Output the (x, y) coordinate of the center of the cell containing the given text.  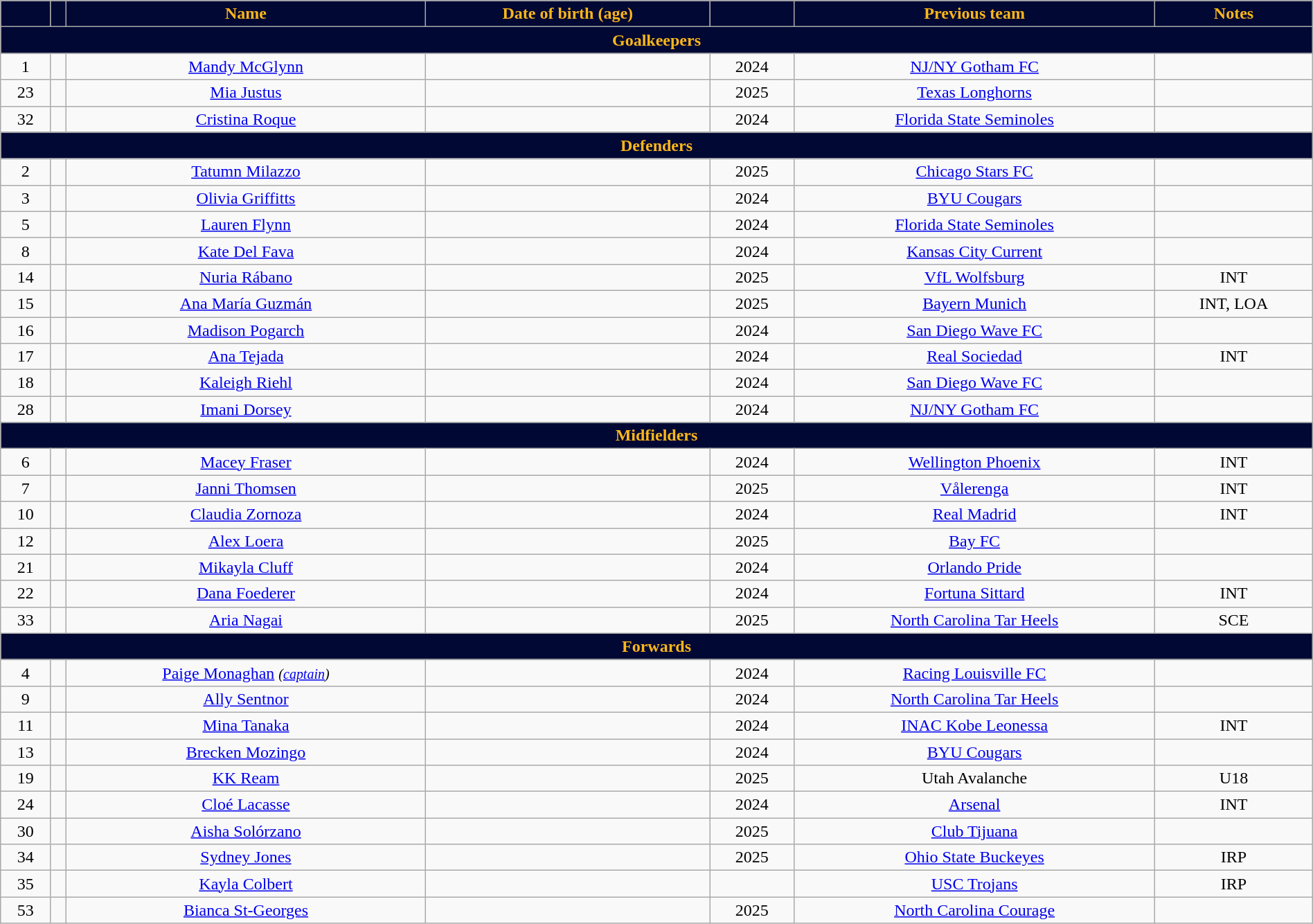
Macey Fraser (247, 462)
33 (26, 620)
Aisha Solórzano (247, 831)
Orlando Pride (974, 567)
Madison Pogarch (247, 330)
Notes (1234, 14)
Ana Tejada (247, 357)
INT, LOA (1234, 303)
53 (26, 910)
22 (26, 594)
Tatumn Milazzo (247, 172)
17 (26, 357)
Kayla Colbert (247, 884)
Janni Thomsen (247, 488)
Lauren Flynn (247, 224)
18 (26, 383)
30 (26, 831)
14 (26, 277)
Club Tijuana (974, 831)
Defenders (656, 145)
INAC Kobe Leonessa (974, 725)
12 (26, 541)
Kaleigh Riehl (247, 383)
Utah Avalanche (974, 779)
28 (26, 409)
7 (26, 488)
Texas Longhorns (974, 93)
USC Trojans (974, 884)
Real Madrid (974, 515)
Fortuna Sittard (974, 594)
Bianca St-Georges (247, 910)
Brecken Mozingo (247, 752)
Date of birth (age) (568, 14)
KK Ream (247, 779)
5 (26, 224)
19 (26, 779)
Kate Del Fava (247, 251)
21 (26, 567)
6 (26, 462)
Mina Tanaka (247, 725)
Previous team (974, 14)
15 (26, 303)
Ally Sentnor (247, 699)
11 (26, 725)
Chicago Stars FC (974, 172)
4 (26, 673)
Claudia Zornoza (247, 515)
8 (26, 251)
Forwards (656, 646)
32 (26, 119)
VfL Wolfsburg (974, 277)
24 (26, 805)
9 (26, 699)
Mia Justus (247, 93)
23 (26, 93)
Aria Nagai (247, 620)
2 (26, 172)
Ana María Guzmán (247, 303)
North Carolina Courage (974, 910)
Dana Foederer (247, 594)
Sydney Jones (247, 858)
Racing Louisville FC (974, 673)
Ohio State Buckeyes (974, 858)
Real Sociedad (974, 357)
Cristina Roque (247, 119)
Wellington Phoenix (974, 462)
Alex Loera (247, 541)
Arsenal (974, 805)
Nuria Rábano (247, 277)
Olivia Griffitts (247, 198)
Midfielders (656, 436)
Kansas City Current (974, 251)
Cloé Lacasse (247, 805)
Goalkeepers (656, 40)
Mikayla Cluff (247, 567)
Vålerenga (974, 488)
10 (26, 515)
Paige Monaghan (captain) (247, 673)
Name (247, 14)
1 (26, 66)
SCE (1234, 620)
35 (26, 884)
16 (26, 330)
13 (26, 752)
3 (26, 198)
Imani Dorsey (247, 409)
34 (26, 858)
Bay FC (974, 541)
Mandy McGlynn (247, 66)
U18 (1234, 779)
Bayern Munich (974, 303)
